Identify which cell holds the provided text, then report its (x, y) central coordinate. 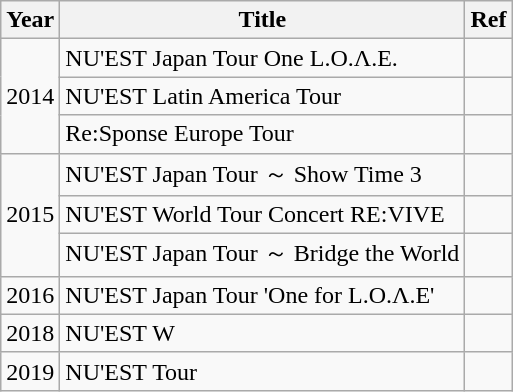
2016 (30, 295)
Title (262, 20)
Ref (488, 20)
Re:Sponse Europe Tour (262, 134)
NU'EST Japan Tour 'One for L.O.Λ.E' (262, 295)
Year (30, 20)
NU'EST Latin America Tour (262, 96)
NU'EST World Tour Concert RE:VIVE (262, 215)
NU'EST Tour (262, 371)
2014 (30, 96)
2015 (30, 214)
NU'EST Japan Tour ～ Bridge the World (262, 256)
2019 (30, 371)
NU'EST Japan Tour One L.O.Λ.E. (262, 58)
NU'EST Japan Tour ～ Show Time 3 (262, 174)
2018 (30, 333)
NU'EST W (262, 333)
